Find where the given text appears and provide that cell's center as (X, Y) coordinate. 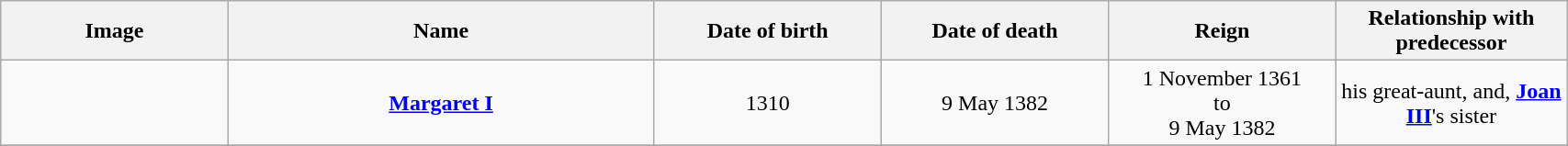
Name (441, 31)
his great-aunt, and, Joan III's sister (1451, 103)
Reign (1222, 31)
Image (114, 31)
Date of birth (768, 31)
1310 (768, 103)
Date of death (994, 31)
Margaret I (441, 103)
9 May 1382 (994, 103)
1 November 1361to9 May 1382 (1222, 103)
Relationship with predecessor (1451, 31)
